Provide the [X, Y] coordinate of the cell's center where the given text is located.  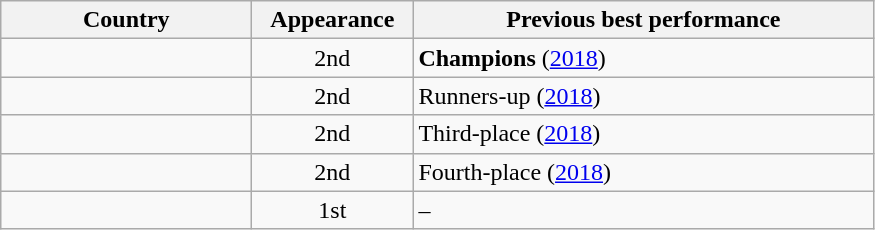
Country [126, 20]
Runners-up (2018) [644, 96]
Appearance [332, 20]
– [644, 210]
Fourth-place (2018) [644, 172]
Champions (2018) [644, 58]
Previous best performance [644, 20]
Third-place (2018) [644, 134]
1st [332, 210]
